Find where the given text appears and provide that cell's center as [x, y] coordinate. 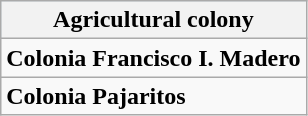
Colonia Pajaritos [154, 96]
Colonia Francisco I. Madero [154, 58]
Agricultural colony [154, 20]
